Return the (x, y) coordinate for the center point of the cell that contains the specified text.  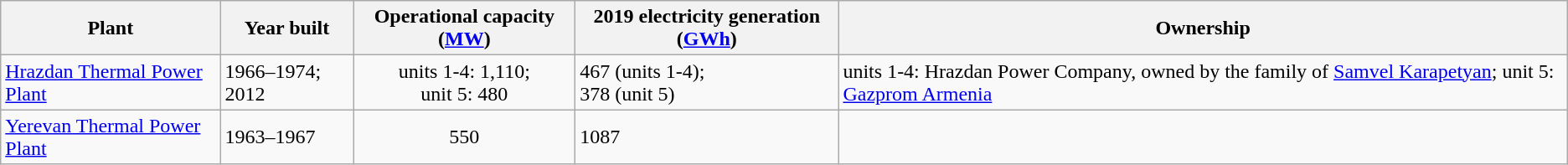
units 1-4: Hrazdan Power Company, owned by the family of Samvel Karapetyan; unit 5: Gazprom Armenia (1203, 82)
1963–1967 (286, 137)
1966–1974; 2012 (286, 82)
Yerevan Thermal Power Plant (111, 137)
Year built (286, 28)
Hrazdan Thermal Power Plant (111, 82)
1087 (707, 137)
units 1-4: 1,110;unit 5: 480 (464, 82)
2019 electricity generation (GWh) (707, 28)
Plant (111, 28)
550 (464, 137)
Ownership (1203, 28)
Operational capacity (MW) (464, 28)
467 (units 1-4);378 (unit 5) (707, 82)
